Return (X, Y) of the center of cell containing provided text 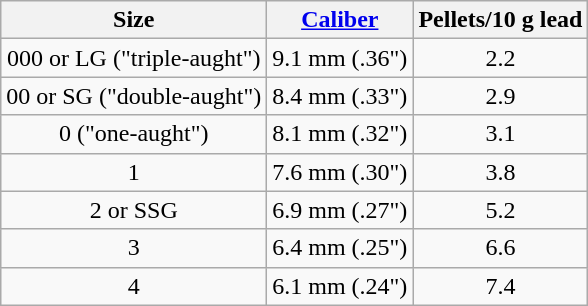
7.6 mm (.30") (340, 172)
Pellets/10 g lead (500, 20)
6.4 mm (.25") (340, 248)
Caliber (340, 20)
6.1 mm (.24") (340, 286)
1 (134, 172)
5.2 (500, 210)
3.1 (500, 134)
0 ("one-aught") (134, 134)
2.2 (500, 58)
7.4 (500, 286)
3 (134, 248)
8.1 mm (.32") (340, 134)
2 or SSG (134, 210)
Size (134, 20)
6.9 mm (.27") (340, 210)
8.4 mm (.33") (340, 96)
3.8 (500, 172)
6.6 (500, 248)
9.1 mm (.36") (340, 58)
4 (134, 286)
00 or SG ("double-aught") (134, 96)
2.9 (500, 96)
000 or LG ("triple-aught") (134, 58)
